Return the (X, Y) coordinate for the center point of the cell that contains the specified text.  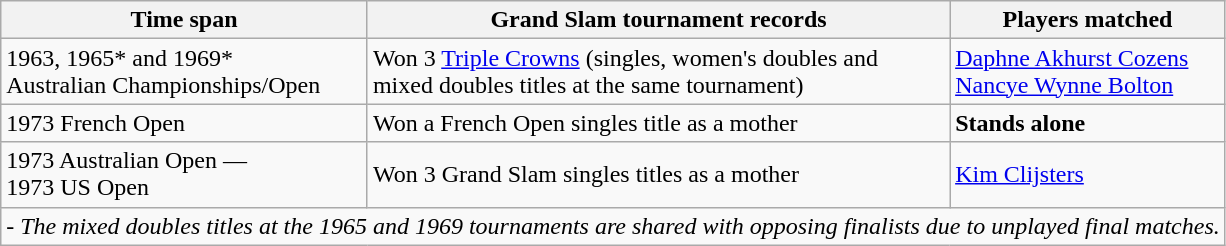
Stands alone (1088, 123)
1973 Australian Open — 1973 US Open (184, 174)
Players matched (1088, 20)
- The mixed doubles titles at the 1965 and 1969 tournaments are shared with opposing finalists due to unplayed final matches. (614, 226)
Grand Slam tournament records (658, 20)
Kim Clijsters (1088, 174)
Won 3 Grand Slam singles titles as a mother (658, 174)
Won 3 Triple Crowns (singles, women's doubles andmixed doubles titles at the same tournament) (658, 72)
Won a French Open singles title as a mother (658, 123)
Daphne Akhurst CozensNancye Wynne Bolton (1088, 72)
1963, 1965* and 1969* Australian Championships/Open (184, 72)
Time span (184, 20)
1973 French Open (184, 123)
